Determine the (X, Y) coordinate at the center of the cell enclosing the given text.  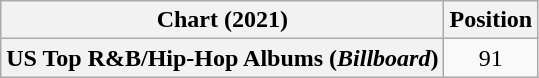
Chart (2021) (222, 20)
US Top R&B/Hip-Hop Albums (Billboard) (222, 58)
Position (491, 20)
91 (491, 58)
